Pinpoint the cell where the given text exists, returning its (X, Y) midpoint coordinate. 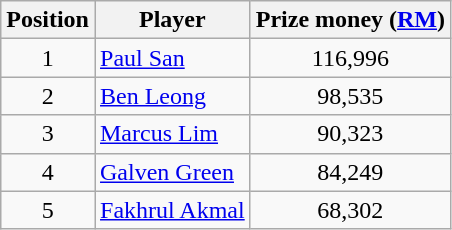
90,323 (350, 134)
84,249 (350, 172)
Position (48, 20)
98,535 (350, 96)
Galven Green (172, 172)
Marcus Lim (172, 134)
68,302 (350, 210)
2 (48, 96)
Paul San (172, 58)
5 (48, 210)
Prize money (RM) (350, 20)
1 (48, 58)
Ben Leong (172, 96)
116,996 (350, 58)
Fakhrul Akmal (172, 210)
Player (172, 20)
4 (48, 172)
3 (48, 134)
